For the text-containing cell, return its midpoint in (X, Y) coordinate format. 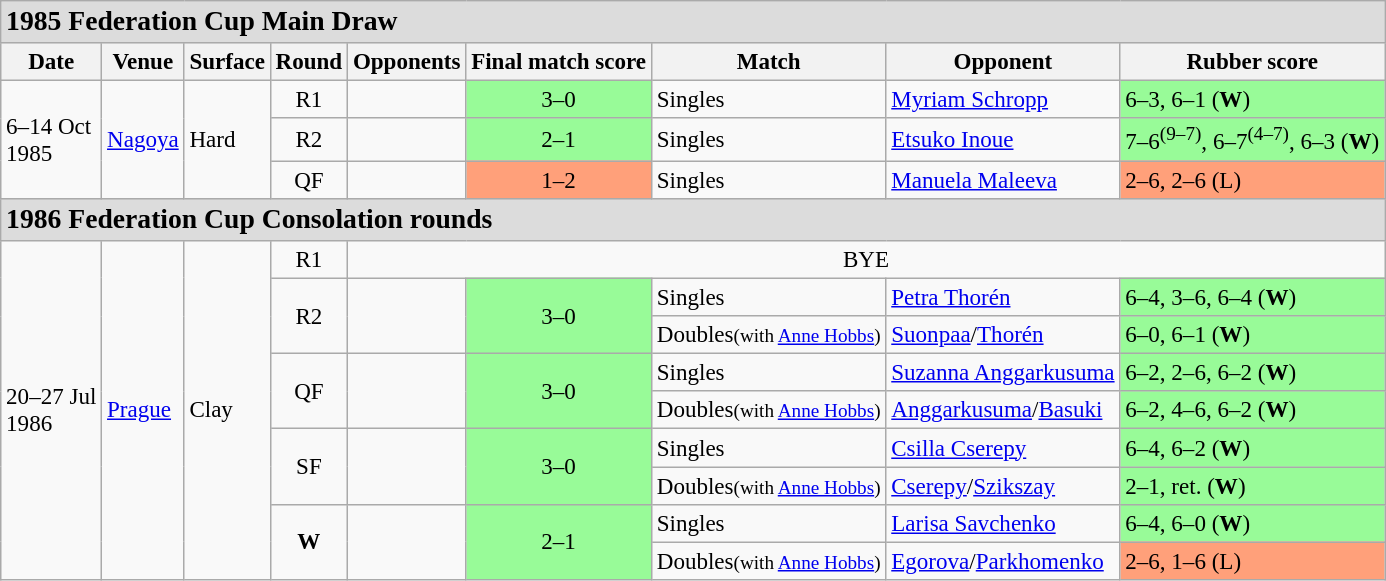
Nagoya (143, 140)
Petra Thorén (1003, 298)
Hard (227, 140)
6–2, 2–6, 6–2 (W) (1252, 373)
Suonpaa/Thorén (1003, 335)
BYE (866, 260)
Round (308, 62)
Venue (143, 62)
Etsuko Inoue (1003, 140)
Final match score (559, 62)
6–4, 6–2 (W) (1252, 448)
Date (52, 62)
Opponent (1003, 62)
1986 Federation Cup Consolation rounds (693, 220)
Opponents (407, 62)
Surface (227, 62)
7–6(9–7), 6–7(4–7), 6–3 (W) (1252, 140)
Cserepy/Szikszay (1003, 486)
6–0, 6–1 (W) (1252, 335)
Manuela Maleeva (1003, 180)
Match (768, 62)
6–4, 3–6, 6–4 (W) (1252, 298)
6–14 Oct1985 (52, 140)
Anggarkusuma/Basuki (1003, 411)
1–2 (559, 180)
Rubber score (1252, 62)
Suzanna Anggarkusuma (1003, 373)
SF (308, 466)
W (308, 542)
2–1, ret. (W) (1252, 486)
6–3, 6–1 (W) (1252, 100)
Myriam Schropp (1003, 100)
Larisa Savchenko (1003, 524)
1985 Federation Cup Main Draw (693, 22)
Csilla Cserepy (1003, 448)
20–27 Jul1986 (52, 410)
Clay (227, 410)
Egorova/Parkhomenko (1003, 561)
6–2, 4–6, 6–2 (W) (1252, 411)
2–6, 1–6 (L) (1252, 561)
2–6, 2–6 (L) (1252, 180)
6–4, 6–0 (W) (1252, 524)
Prague (143, 410)
